Find where the given text appears and provide that cell's center as (X, Y) coordinate. 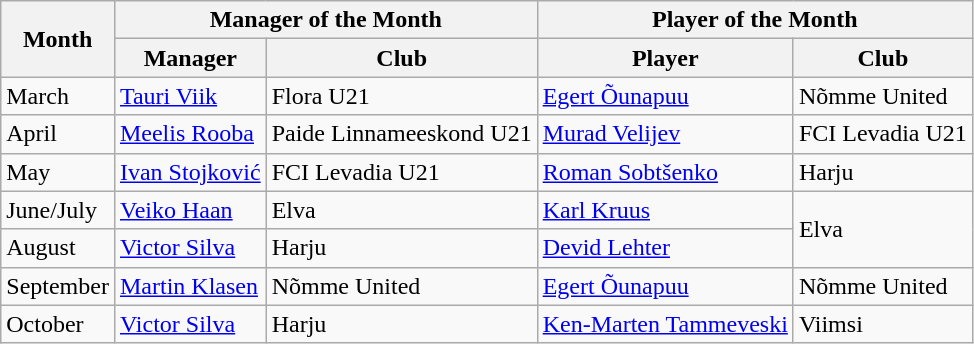
Manager (190, 58)
Karl Kruus (665, 210)
Paide Linnameeskond U21 (402, 134)
Veiko Haan (190, 210)
Manager of the Month (326, 20)
June/July (58, 210)
Ken-Marten Tammeveski (665, 324)
April (58, 134)
Ivan Stojković (190, 172)
Tauri Viik (190, 96)
Viimsi (882, 324)
Devid Lehter (665, 248)
Month (58, 39)
May (58, 172)
August (58, 248)
Martin Klasen (190, 286)
Roman Sobtšenko (665, 172)
October (58, 324)
Meelis Rooba (190, 134)
Murad Velijev (665, 134)
Player (665, 58)
September (58, 286)
Flora U21 (402, 96)
March (58, 96)
Player of the Month (754, 20)
